Provide the (X, Y) coordinate of the cell's center where the given text is located.  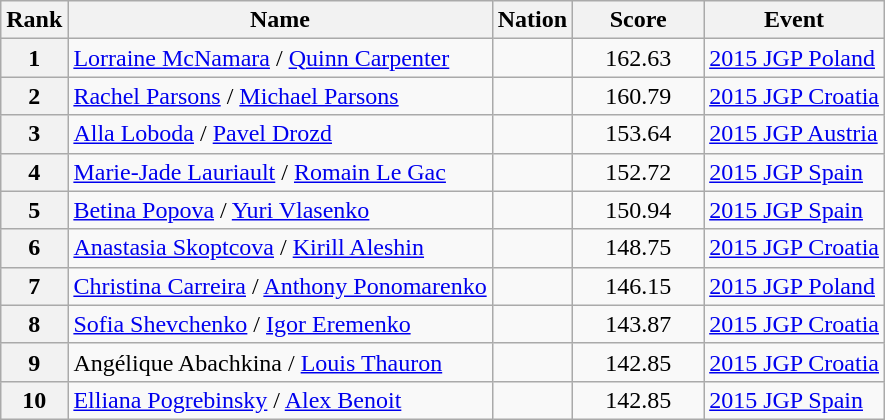
Sofia Shevchenko / Igor Eremenko (280, 324)
150.94 (638, 210)
6 (34, 248)
148.75 (638, 248)
2 (34, 96)
1 (34, 58)
153.64 (638, 134)
4 (34, 172)
143.87 (638, 324)
9 (34, 362)
Alla Loboda / Pavel Drozd (280, 134)
Score (638, 20)
Christina Carreira / Anthony Ponomarenko (280, 286)
Marie-Jade Lauriault / Romain Le Gac (280, 172)
152.72 (638, 172)
160.79 (638, 96)
Name (280, 20)
2015 JGP Austria (794, 134)
Elliana Pogrebinsky / Alex Benoit (280, 400)
Anastasia Skoptcova / Kirill Aleshin (280, 248)
7 (34, 286)
10 (34, 400)
162.63 (638, 58)
Rachel Parsons / Michael Parsons (280, 96)
Rank (34, 20)
Nation (532, 20)
5 (34, 210)
Event (794, 20)
3 (34, 134)
146.15 (638, 286)
8 (34, 324)
Angélique Abachkina / Louis Thauron (280, 362)
Lorraine McNamara / Quinn Carpenter (280, 58)
Betina Popova / Yuri Vlasenko (280, 210)
